For the text-containing cell, return its midpoint in [X, Y] coordinate format. 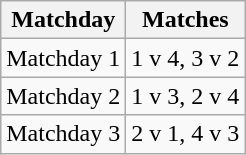
1 v 4, 3 v 2 [186, 58]
1 v 3, 2 v 4 [186, 96]
Matchday 1 [64, 58]
Matches [186, 20]
Matchday 3 [64, 134]
2 v 1, 4 v 3 [186, 134]
Matchday [64, 20]
Matchday 2 [64, 96]
